Provide the (X, Y) coordinate of the cell's center where the given text is located.  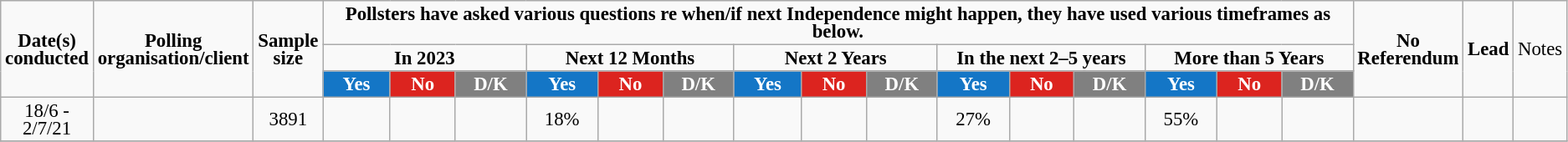
No Referendum (1408, 49)
Pollsters have asked various questions re when/if next Independence might happen, they have used various timeframes as below. (838, 23)
Next 2 Years (835, 58)
Notes (1540, 49)
55% (1181, 120)
More than 5 Years (1249, 58)
In the next 2–5 years (1041, 58)
Polling organisation/client (173, 49)
3891 (288, 120)
18% (562, 120)
18/6 - 2/7/21 (47, 120)
Date(s) conducted (47, 49)
Lead (1489, 49)
27% (973, 120)
Sample size (288, 49)
In 2023 (425, 58)
Next 12 Months (630, 58)
